Locate the cell with the specified text and output its (X, Y) center coordinate. 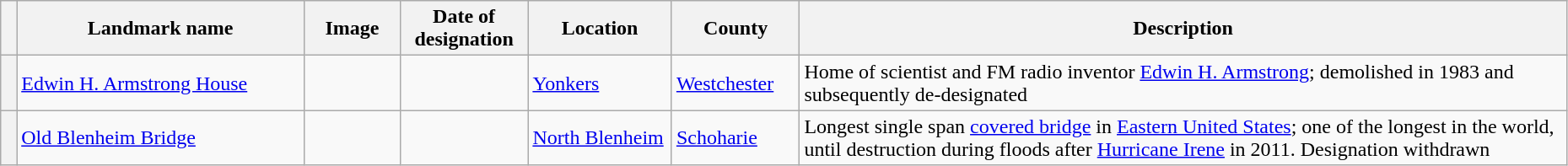
Location (600, 29)
Schoharie (736, 138)
Home of scientist and FM radio inventor Edwin H. Armstrong; demolished in 1983 and subsequently de-designated (1183, 83)
Westchester (736, 83)
Yonkers (600, 83)
Description (1183, 29)
Landmark name (160, 29)
North Blenheim (600, 138)
Edwin H. Armstrong House (160, 83)
Image (353, 29)
County (736, 29)
Old Blenheim Bridge (160, 138)
Date of designation (464, 29)
